For the text-containing cell, return its midpoint in (x, y) coordinate format. 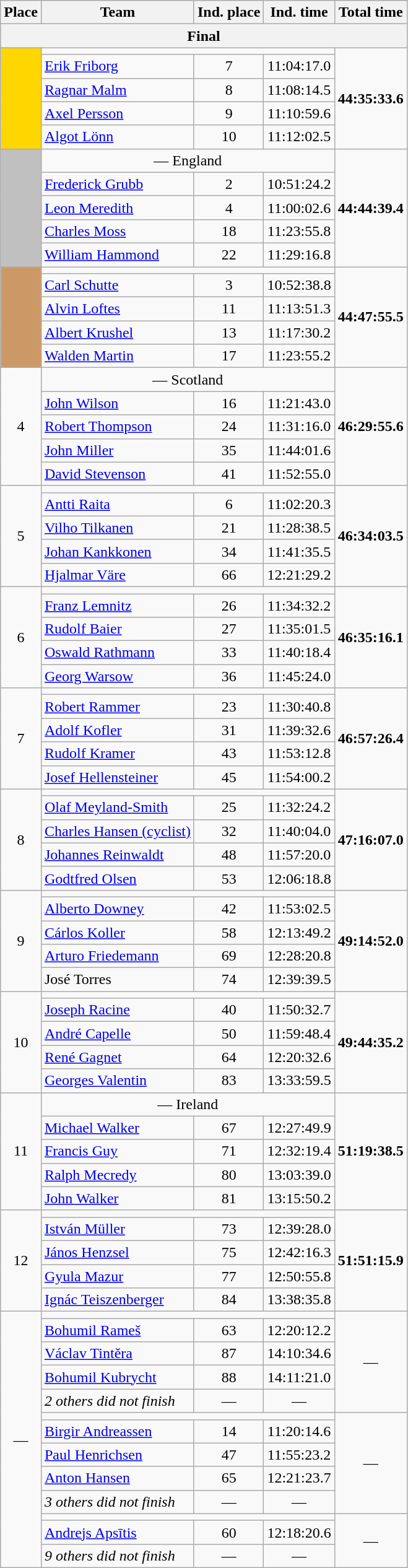
10:51:24.2 (299, 184)
35 (228, 450)
11:21:43.0 (299, 403)
17 (228, 356)
Anton Hansen (118, 1478)
Hjalmar Väre (118, 575)
11:20:14.6 (299, 1431)
Václav Tintěra (118, 1354)
John Miller (118, 450)
14:11:21.0 (299, 1377)
Bohumil Rameš (118, 1330)
11:23:55.2 (299, 356)
— England (188, 160)
73 (228, 1229)
Johannes Reinwaldt (118, 855)
Michael Walker (118, 1128)
István Müller (118, 1229)
Olaf Meyland-Smith (118, 808)
24 (228, 427)
66 (228, 575)
Ralph Mecredy (118, 1175)
44:44:39.4 (370, 207)
46:34:03.5 (370, 536)
34 (228, 551)
Carl Schutte (118, 285)
William Hammond (118, 255)
75 (228, 1252)
83 (228, 1081)
11:28:38.5 (299, 528)
11:59:48.4 (299, 1034)
2 others did not finish (118, 1401)
77 (228, 1276)
12:18:20.6 (299, 1532)
74 (228, 980)
Charles Moss (118, 231)
11:45:24.0 (299, 676)
42 (228, 908)
46:35:16.1 (370, 637)
43 (228, 754)
Cárlos Koller (118, 932)
51:51:15.9 (370, 1261)
50 (228, 1034)
13:15:50.2 (299, 1198)
11:02:20.3 (299, 504)
Oswald Rathmann (118, 653)
49:14:52.0 (370, 940)
Walden Martin (118, 356)
3 others did not finish (118, 1502)
Adolf Kofler (118, 730)
47 (228, 1455)
— Scotland (188, 380)
9 others did not finish (118, 1556)
12:20:32.6 (299, 1057)
11:41:35.5 (299, 551)
27 (228, 629)
5 (21, 536)
84 (228, 1300)
16 (228, 403)
13 (228, 333)
11:57:20.0 (299, 855)
12:06:18.8 (299, 878)
11:17:30.2 (299, 333)
János Henzsel (118, 1252)
47:16:07.0 (370, 840)
44:35:33.6 (370, 98)
12:50:55.8 (299, 1276)
11:39:32.6 (299, 730)
11:34:32.2 (299, 605)
Alberto Downey (118, 908)
Erik Friborg (118, 66)
Albert Krushel (118, 333)
Josef Hellensteiner (118, 777)
Ind. place (228, 12)
32 (228, 831)
11:35:01.5 (299, 629)
11:54:00.2 (299, 777)
69 (228, 956)
45 (228, 777)
Axel Persson (118, 113)
48 (228, 855)
11:13:51.3 (299, 309)
88 (228, 1377)
Algot Lönn (118, 137)
11:53:02.5 (299, 908)
12:39:39.5 (299, 980)
Godtfred Olsen (118, 878)
Charles Hansen (cyclist) (118, 831)
49:44:35.2 (370, 1042)
11:53:12.8 (299, 754)
John Walker (118, 1198)
71 (228, 1151)
12:39:28.0 (299, 1229)
Francis Guy (118, 1151)
11:55:23.2 (299, 1455)
3 (228, 285)
Team (118, 12)
33 (228, 653)
14 (228, 1431)
18 (228, 231)
11:08:14.5 (299, 90)
58 (228, 932)
44:47:55.5 (370, 317)
José Torres (118, 980)
Birgir Andreassen (118, 1431)
2 (228, 184)
46:29:55.6 (370, 427)
11:52:55.0 (299, 474)
60 (228, 1532)
21 (228, 528)
10:52:38.8 (299, 285)
11:30:40.8 (299, 707)
Arturo Friedemann (118, 956)
87 (228, 1354)
Paul Henrichsen (118, 1455)
11:50:32.7 (299, 1010)
41 (228, 474)
Frederick Grubb (118, 184)
36 (228, 676)
11:40:04.0 (299, 831)
Gyula Mazur (118, 1276)
— Ireland (188, 1104)
Georges Valentin (118, 1081)
12:21:23.7 (299, 1478)
Ind. time (299, 12)
22 (228, 255)
80 (228, 1175)
81 (228, 1198)
Total time (370, 12)
Joseph Racine (118, 1010)
11:40:18.4 (299, 653)
25 (228, 808)
67 (228, 1128)
Bohumil Kubrycht (118, 1377)
12:21:29.2 (299, 575)
Ragnar Malm (118, 90)
51:19:38.5 (370, 1151)
64 (228, 1057)
11:12:02.5 (299, 137)
11:04:17.0 (299, 66)
Place (21, 12)
46:57:26.4 (370, 738)
11:31:16.0 (299, 427)
Rudolf Kramer (118, 754)
11:00:02.6 (299, 207)
65 (228, 1478)
13:38:35.8 (299, 1300)
11:10:59.6 (299, 113)
Alvin Loftes (118, 309)
Georg Warsow (118, 676)
13:33:59.5 (299, 1081)
Rudolf Baier (118, 629)
Final (204, 36)
12:42:16.3 (299, 1252)
40 (228, 1010)
12:32:19.4 (299, 1151)
Vilho Tilkanen (118, 528)
14:10:34.6 (299, 1354)
23 (228, 707)
26 (228, 605)
11:23:55.8 (299, 231)
Andrejs Apsītis (118, 1532)
Robert Rammer (118, 707)
Johan Kankkonen (118, 551)
12 (21, 1261)
Robert Thompson (118, 427)
Ignác Teiszenberger (118, 1300)
53 (228, 878)
12:28:20.8 (299, 956)
11:32:24.2 (299, 808)
12:20:12.2 (299, 1330)
Franz Lemnitz (118, 605)
René Gagnet (118, 1057)
12:13:49.2 (299, 932)
Antti Raita (118, 504)
André Capelle (118, 1034)
63 (228, 1330)
John Wilson (118, 403)
11:29:16.8 (299, 255)
Leon Meredith (118, 207)
13:03:39.0 (299, 1175)
David Stevenson (118, 474)
11:44:01.6 (299, 450)
31 (228, 730)
12:27:49.9 (299, 1128)
